For the text-containing cell, return its midpoint in (X, Y) coordinate format. 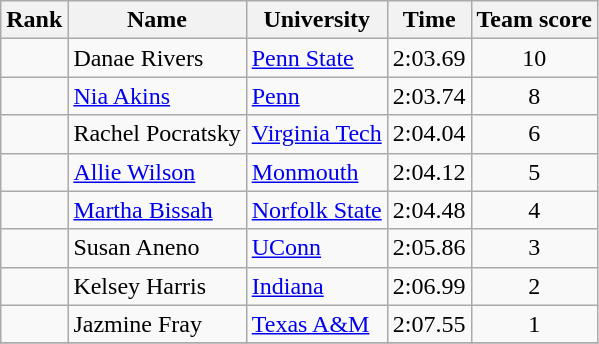
2:04.04 (429, 134)
2:04.12 (429, 172)
6 (534, 134)
Nia Akins (157, 96)
Time (429, 20)
5 (534, 172)
Rachel Pocratsky (157, 134)
2:03.74 (429, 96)
Texas A&M (316, 324)
2 (534, 286)
3 (534, 248)
4 (534, 210)
8 (534, 96)
Penn State (316, 58)
Susan Aneno (157, 248)
2:05.86 (429, 248)
2:07.55 (429, 324)
Rank (34, 20)
Penn (316, 96)
Indiana (316, 286)
2:03.69 (429, 58)
Kelsey Harris (157, 286)
Monmouth (316, 172)
Danae Rivers (157, 58)
University (316, 20)
UConn (316, 248)
Norfolk State (316, 210)
Virginia Tech (316, 134)
1 (534, 324)
Jazmine Fray (157, 324)
2:04.48 (429, 210)
Martha Bissah (157, 210)
Team score (534, 20)
Allie Wilson (157, 172)
Name (157, 20)
10 (534, 58)
2:06.99 (429, 286)
